Output the [x, y] coordinate of the center of the cell containing the given text.  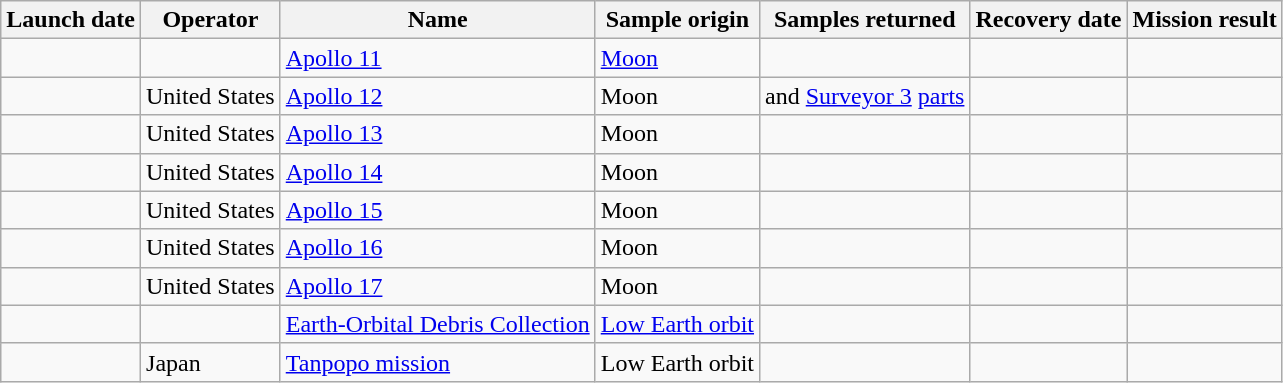
Recovery date [1048, 20]
and Surveyor 3 parts [865, 96]
Apollo 15 [438, 210]
Japan [211, 362]
Earth-Orbital Debris Collection [438, 324]
Apollo 12 [438, 96]
Apollo 13 [438, 134]
Mission result [1204, 20]
Operator [211, 20]
Apollo 16 [438, 248]
Apollo 14 [438, 172]
Launch date [71, 20]
Apollo 17 [438, 286]
Samples returned [865, 20]
Apollo 11 [438, 58]
Tanpopo mission [438, 362]
Name [438, 20]
Sample origin [677, 20]
